Capture the cell that displays the provided text and extract its [x, y] central coordinate. 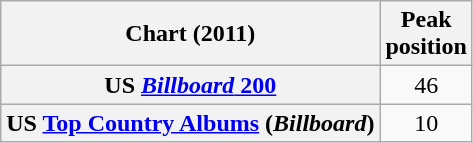
Chart (2011) [190, 34]
Peakposition [426, 34]
US Top Country Albums (Billboard) [190, 123]
10 [426, 123]
46 [426, 85]
US Billboard 200 [190, 85]
